Return [X, Y] of the center of cell containing provided text 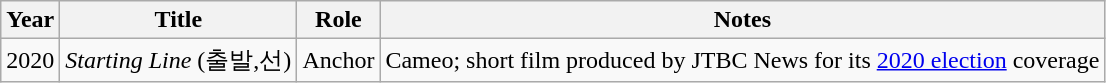
Role [338, 20]
Notes [742, 20]
Cameo; short film produced by JTBC News for its 2020 election coverage [742, 60]
2020 [30, 60]
Title [178, 20]
Anchor [338, 60]
Starting Line (출발,선) [178, 60]
Year [30, 20]
